Return [x, y] of the center of cell containing provided text 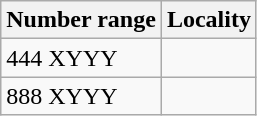
888 XYYY [82, 96]
Locality [208, 20]
Number range [82, 20]
444 XYYY [82, 58]
